Pinpoint the cell where the given text exists, returning its (X, Y) midpoint coordinate. 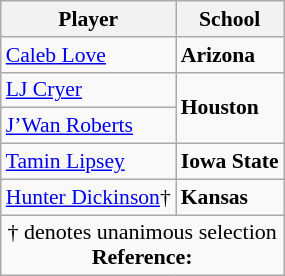
Arizona (230, 55)
Kansas (230, 197)
Iowa State (230, 162)
LJ Cryer (88, 90)
Hunter Dickinson† (88, 197)
† denotes unanimous selectionReference: (142, 246)
Houston (230, 108)
Player (88, 19)
Tamin Lipsey (88, 162)
Caleb Love (88, 55)
School (230, 19)
J’Wan Roberts (88, 126)
